Return the (X, Y) coordinate for the center point of the cell that contains the specified text.  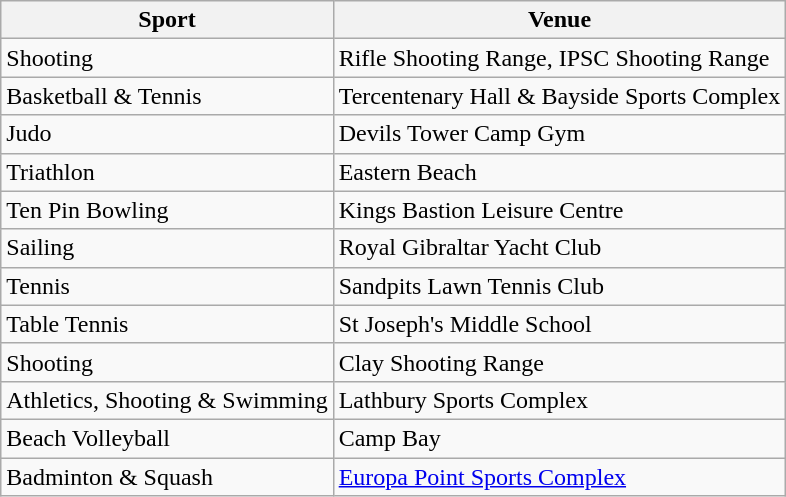
Royal Gibraltar Yacht Club (560, 248)
Kings Bastion Leisure Centre (560, 210)
Table Tennis (167, 324)
Lathbury Sports Complex (560, 400)
Ten Pin Bowling (167, 210)
Judo (167, 134)
Tercentenary Hall & Bayside Sports Complex (560, 96)
Rifle Shooting Range, IPSC Shooting Range (560, 58)
Sandpits Lawn Tennis Club (560, 286)
Badminton & Squash (167, 477)
Sailing (167, 248)
Triathlon (167, 172)
St Joseph's Middle School (560, 324)
Europa Point Sports Complex (560, 477)
Sport (167, 20)
Venue (560, 20)
Beach Volleyball (167, 438)
Tennis (167, 286)
Devils Tower Camp Gym (560, 134)
Athletics, Shooting & Swimming (167, 400)
Eastern Beach (560, 172)
Clay Shooting Range (560, 362)
Camp Bay (560, 438)
Basketball & Tennis (167, 96)
